Scan for the cell matching the given text and deliver its (X, Y) coordinate at center. 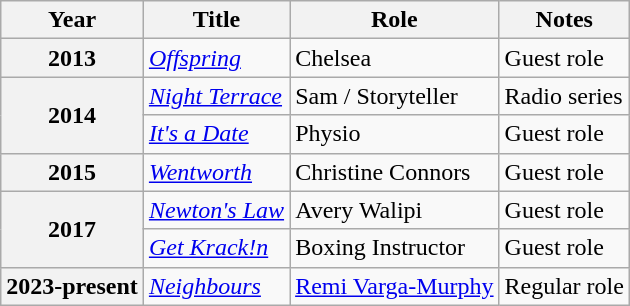
Remi Varga-Murphy (394, 286)
Offspring (216, 58)
Year (72, 20)
Get Krack!n (216, 248)
Role (394, 20)
Avery Walipi (394, 210)
Radio series (564, 96)
Wentworth (216, 172)
Newton's Law (216, 210)
2023-present (72, 286)
Notes (564, 20)
Boxing Instructor (394, 248)
Neighbours (216, 286)
Chelsea (394, 58)
Christine Connors (394, 172)
Night Terrace (216, 96)
It's a Date (216, 134)
2015 (72, 172)
Physio (394, 134)
2013 (72, 58)
2017 (72, 229)
Regular role (564, 286)
2014 (72, 115)
Sam / Storyteller (394, 96)
Title (216, 20)
